Pinpoint the cell where the given text exists, returning its [X, Y] midpoint coordinate. 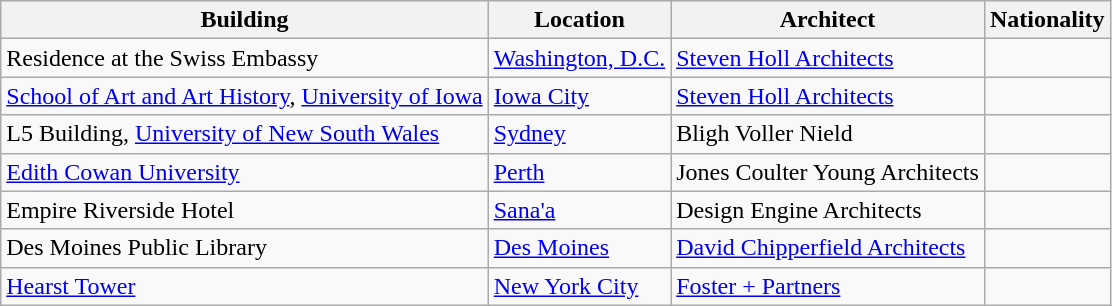
Hearst Tower [244, 286]
Foster + Partners [828, 286]
New York City [579, 286]
Residence at the Swiss Embassy [244, 58]
Empire Riverside Hotel [244, 210]
Washington, D.C. [579, 58]
Bligh Voller Nield [828, 134]
Edith Cowan University [244, 172]
School of Art and Art History, University of Iowa [244, 96]
Sydney [579, 134]
L5 Building, University of New South Wales [244, 134]
Des Moines Public Library [244, 248]
David Chipperfield Architects [828, 248]
Iowa City [579, 96]
Jones Coulter Young Architects [828, 172]
Building [244, 20]
Location [579, 20]
Design Engine Architects [828, 210]
Perth [579, 172]
Architect [828, 20]
Nationality [1047, 20]
Sana'a [579, 210]
Des Moines [579, 248]
